Identify which cell holds the provided text, then report its (X, Y) central coordinate. 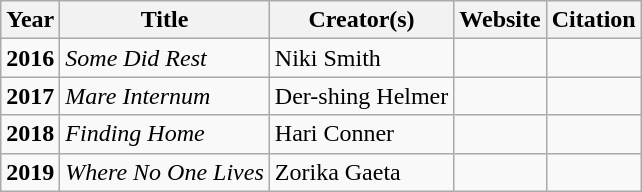
Niki Smith (362, 58)
Der-shing Helmer (362, 96)
Hari Conner (362, 134)
Zorika Gaeta (362, 172)
Citation (594, 20)
Mare Internum (164, 96)
2016 (30, 58)
2019 (30, 172)
2018 (30, 134)
Where No One Lives (164, 172)
Website (500, 20)
Creator(s) (362, 20)
Finding Home (164, 134)
Title (164, 20)
Year (30, 20)
2017 (30, 96)
Some Did Rest (164, 58)
